Search for the cell housing the specified text and yield its [X, Y] center coordinate. 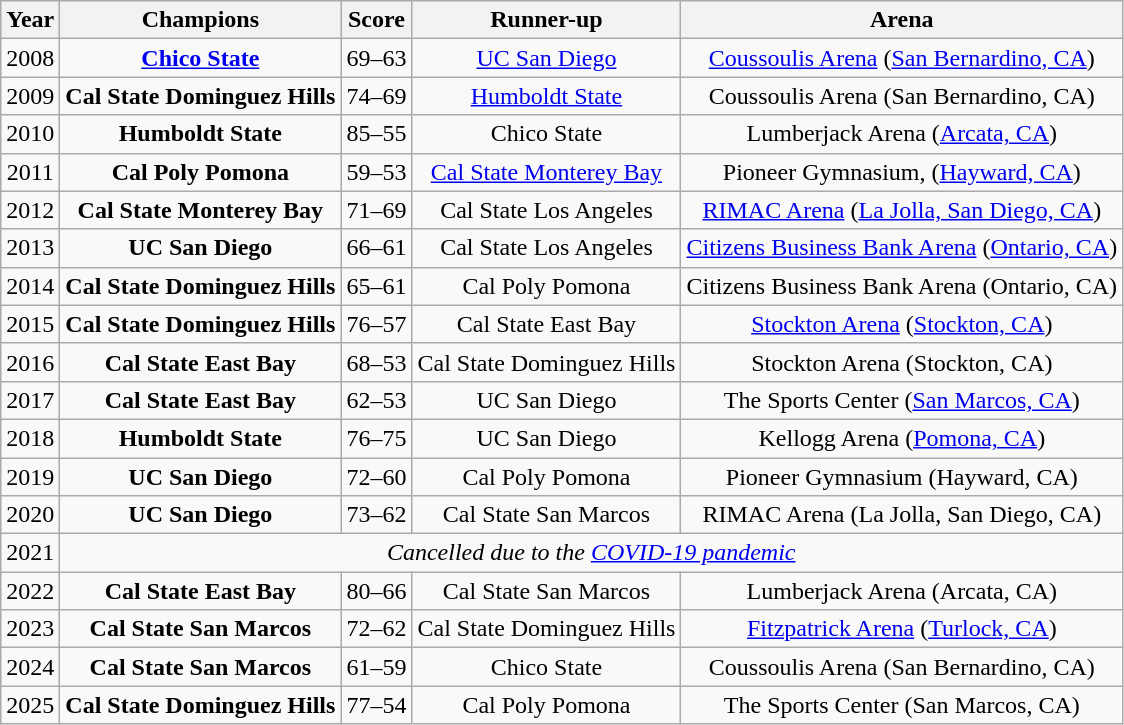
65–61 [376, 286]
Kellogg Arena (Pomona, CA) [902, 438]
Champions [200, 20]
2023 [30, 629]
85–55 [376, 134]
Year [30, 20]
2025 [30, 705]
68–53 [376, 362]
2010 [30, 134]
Arena [902, 20]
72–60 [376, 477]
2015 [30, 324]
2008 [30, 58]
2022 [30, 591]
80–66 [376, 591]
2021 [30, 553]
74–69 [376, 96]
66–61 [376, 248]
61–59 [376, 667]
2013 [30, 248]
2024 [30, 667]
71–69 [376, 210]
2020 [30, 515]
2016 [30, 362]
69–63 [376, 58]
73–62 [376, 515]
77–54 [376, 705]
Score [376, 20]
72–62 [376, 629]
76–57 [376, 324]
62–53 [376, 400]
2014 [30, 286]
2012 [30, 210]
2009 [30, 96]
59–53 [376, 172]
2011 [30, 172]
Fitzpatrick Arena (Turlock, CA) [902, 629]
2019 [30, 477]
Runner-up [546, 20]
Cancelled due to the COVID-19 pandemic [592, 553]
Pioneer Gymnasium, (Hayward, CA) [902, 172]
2018 [30, 438]
2017 [30, 400]
Pioneer Gymnasium (Hayward, CA) [902, 477]
76–75 [376, 438]
